Identify which cell holds the provided text, then report its [x, y] central coordinate. 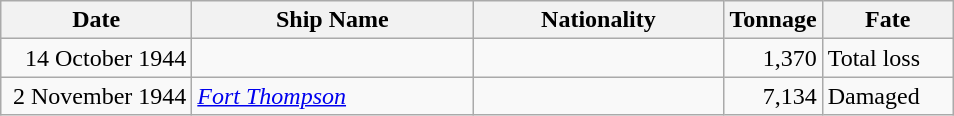
Damaged [888, 96]
Fort Thompson [332, 96]
14 October 1944 [96, 58]
Total loss [888, 58]
2 November 1944 [96, 96]
Ship Name [332, 20]
Date [96, 20]
1,370 [773, 58]
Nationality [598, 20]
Tonnage [773, 20]
Fate [888, 20]
7,134 [773, 96]
